Search for the cell housing the specified text and yield its [X, Y] center coordinate. 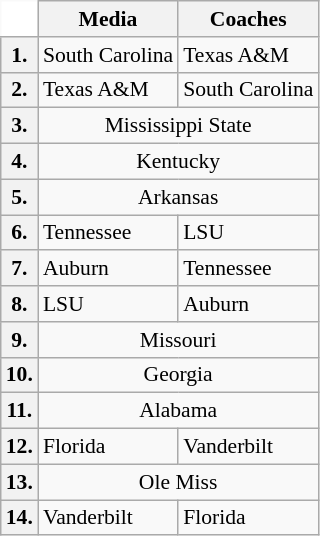
4. [20, 162]
13. [20, 482]
10. [20, 375]
7. [20, 269]
Coaches [248, 19]
Missouri [178, 340]
3. [20, 126]
5. [20, 197]
Media [108, 19]
Mississippi State [178, 126]
1. [20, 55]
Arkansas [178, 197]
Kentucky [178, 162]
8. [20, 304]
9. [20, 340]
Georgia [178, 375]
Alabama [178, 411]
11. [20, 411]
Ole Miss [178, 482]
12. [20, 447]
6. [20, 233]
14. [20, 518]
2. [20, 90]
